Detect which cell encompasses the target text, then output its [x, y] center coordinate. 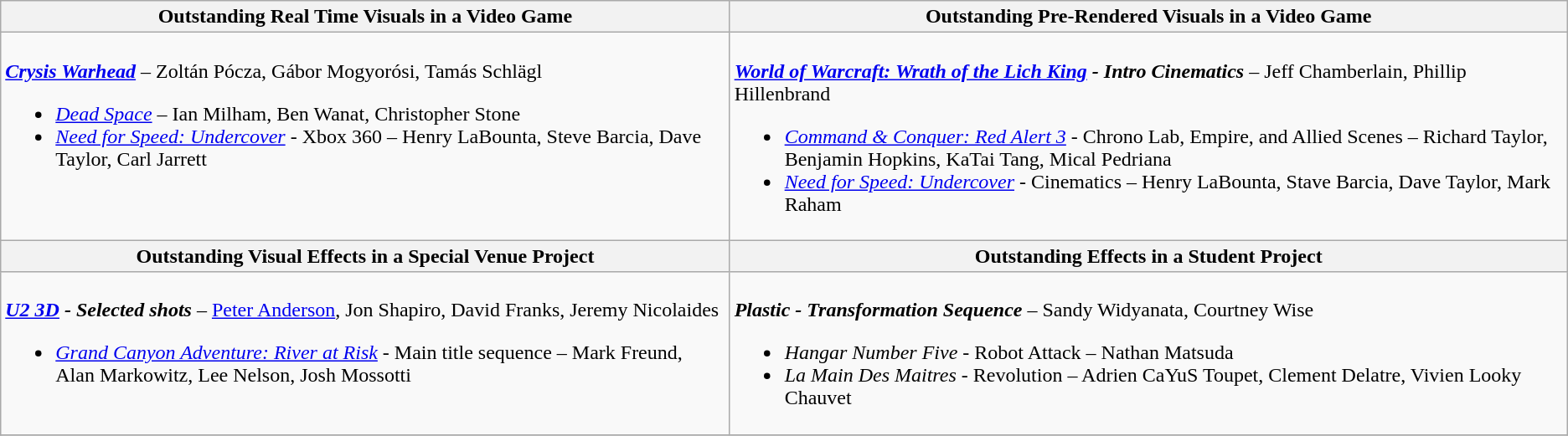
Outstanding Real Time Visuals in a Video Game [365, 17]
Outstanding Visual Effects in a Special Venue Project [365, 256]
Outstanding Pre-Rendered Visuals in a Video Game [1148, 17]
Outstanding Effects in a Student Project [1148, 256]
